Extract the [X, Y] coordinate from the center of the cell holding the provided text.  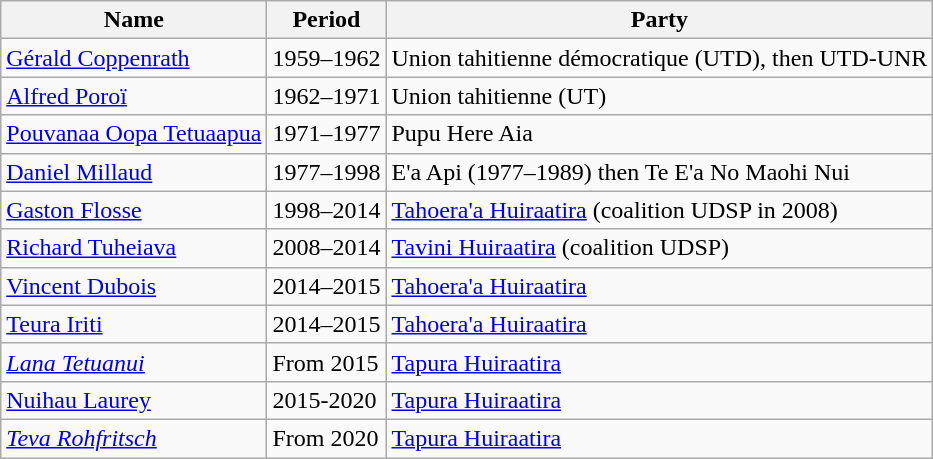
Teura Iriti [134, 324]
Period [326, 20]
1971–1977 [326, 134]
Teva Rohfritsch [134, 438]
From 2015 [326, 362]
Party [660, 20]
Pouvanaa Oopa Tetuaapua [134, 134]
Tahoera'a Huiraatira (coalition UDSP in 2008) [660, 210]
Union tahitienne démocratique (UTD), then UTD-UNR [660, 58]
Lana Tetuanui [134, 362]
Tavini Huiraatira (coalition UDSP) [660, 248]
1998–2014 [326, 210]
E'a Api (1977–1989) then Te E'a No Maohi Nui [660, 172]
Gérald Coppenrath [134, 58]
1959–1962 [326, 58]
Union tahitienne (UT) [660, 96]
Gaston Flosse [134, 210]
Pupu Here Aia [660, 134]
2015-2020 [326, 400]
Alfred Poroï [134, 96]
1977–1998 [326, 172]
1962–1971 [326, 96]
Richard Tuheiava [134, 248]
Nuihau Laurey [134, 400]
2008–2014 [326, 248]
Vincent Dubois [134, 286]
Name [134, 20]
Daniel Millaud [134, 172]
From 2020 [326, 438]
